Return [x, y] of the center of cell containing provided text 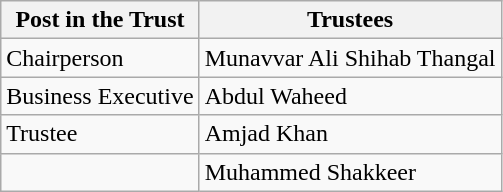
Amjad Khan [350, 134]
Trustees [350, 20]
Munavvar Ali Shihab Thangal [350, 58]
Business Executive [100, 96]
Chairperson [100, 58]
Muhammed Shakkeer [350, 172]
Trustee [100, 134]
Abdul Waheed [350, 96]
Post in the Trust [100, 20]
